Locate the cell with the specified text and output its (X, Y) center coordinate. 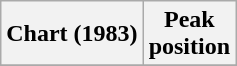
Peakposition (189, 34)
Chart (1983) (72, 34)
